Return the (x, y) coordinate for the center point of the cell that contains the specified text.  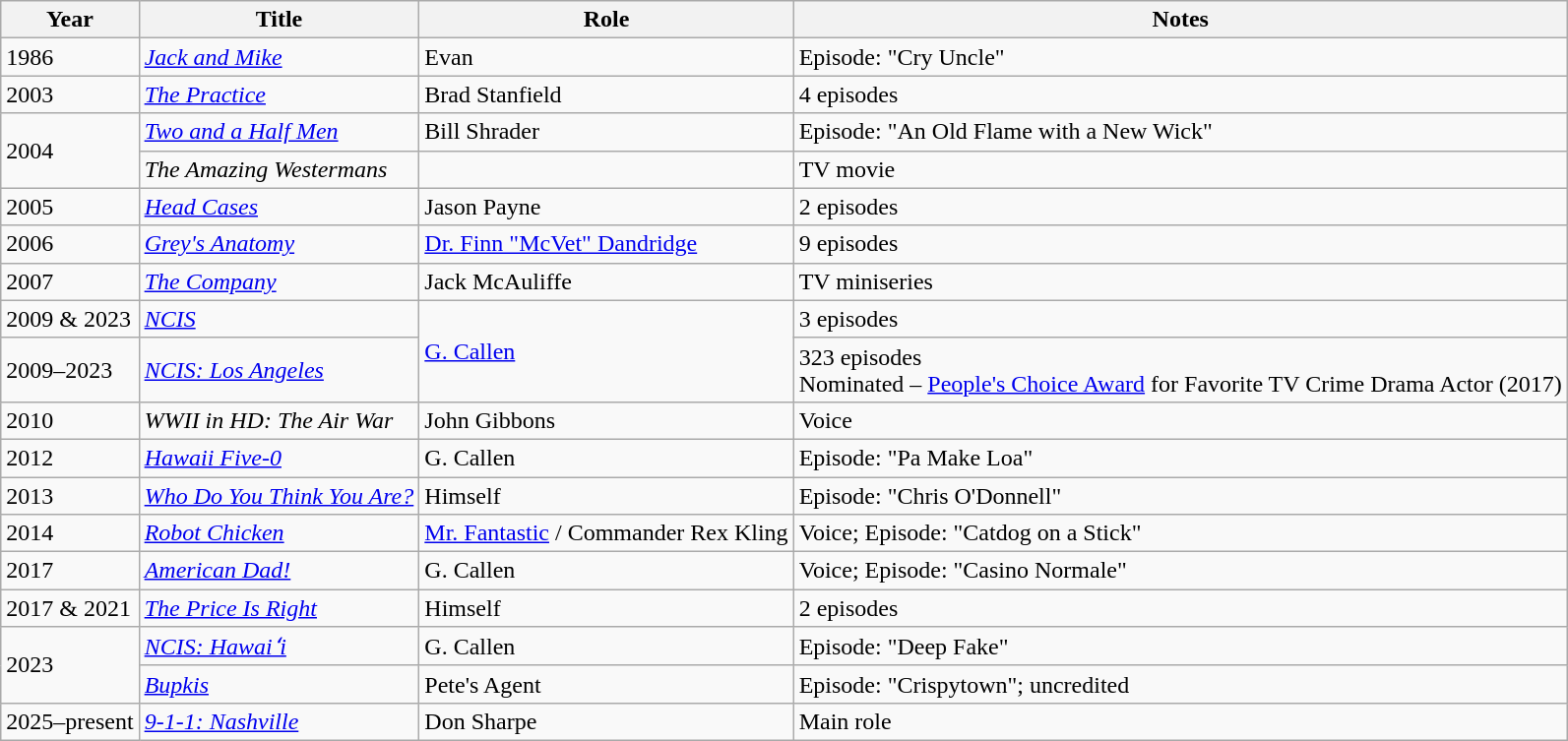
2023 (70, 665)
2013 (70, 495)
The Company (280, 281)
Jack McAuliffe (606, 281)
NCIS: Hawaiʻi (280, 647)
NCIS: Los Angeles (280, 370)
Mr. Fantastic / Commander Rex Kling (606, 533)
Robot Chicken (280, 533)
2007 (70, 281)
Head Cases (280, 207)
2012 (70, 458)
The Practice (280, 94)
2009 & 2023 (70, 319)
Bill Shrader (606, 132)
Jack and Mike (280, 57)
American Dad! (280, 571)
2017 (70, 571)
Episode: "Chris O'Donnell" (1180, 495)
9 episodes (1180, 244)
Who Do You Think You Are? (280, 495)
Jason Payne (606, 207)
2004 (70, 151)
Episode: "Deep Fake" (1180, 647)
Two and a Half Men (280, 132)
NCIS (280, 319)
Episode: "Cry Uncle" (1180, 57)
Dr. Finn "McVet" Dandridge (606, 244)
Hawaii Five-0 (280, 458)
The Amazing Westermans (280, 169)
John Gibbons (606, 420)
WWII in HD: The Air War (280, 420)
Bupkis (280, 684)
2005 (70, 207)
2010 (70, 420)
Episode: "An Old Flame with a New Wick" (1180, 132)
Voice; Episode: "Catdog on a Stick" (1180, 533)
323 episodesNominated – People's Choice Award for Favorite TV Crime Drama Actor (2017) (1180, 370)
Episode: "Crispytown"; uncredited (1180, 684)
2009–2023 (70, 370)
Voice (1180, 420)
Brad Stanfield (606, 94)
Main role (1180, 721)
Don Sharpe (606, 721)
Grey's Anatomy (280, 244)
9-1-1: Nashville (280, 721)
Title (280, 20)
4 episodes (1180, 94)
2006 (70, 244)
Role (606, 20)
TV movie (1180, 169)
Pete's Agent (606, 684)
Episode: "Pa Make Loa" (1180, 458)
2003 (70, 94)
Evan (606, 57)
3 episodes (1180, 319)
1986 (70, 57)
TV miniseries (1180, 281)
Year (70, 20)
2017 & 2021 (70, 608)
2014 (70, 533)
Voice; Episode: "Casino Normale" (1180, 571)
2025–present (70, 721)
The Price Is Right (280, 608)
Notes (1180, 20)
